From the cell containing the given text, extract its center point as (X, Y) coordinate. 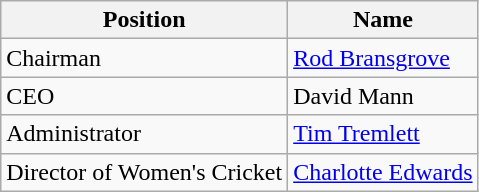
Director of Women's Cricket (144, 172)
Administrator (144, 134)
Position (144, 20)
David Mann (383, 96)
Name (383, 20)
Chairman (144, 58)
Tim Tremlett (383, 134)
Rod Bransgrove (383, 58)
CEO (144, 96)
Charlotte Edwards (383, 172)
